Scan for the cell matching the given text and deliver its (x, y) coordinate at center. 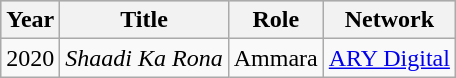
Network (389, 20)
Ammara (276, 58)
Title (144, 20)
Year (30, 20)
2020 (30, 58)
ARY Digital (389, 58)
Role (276, 20)
Shaadi Ka Rona (144, 58)
